From the cell containing the given text, extract its center point as [x, y] coordinate. 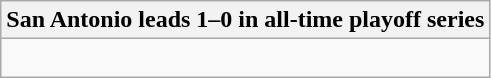
San Antonio leads 1–0 in all-time playoff series [246, 20]
